For the text-containing cell, return its midpoint in (X, Y) coordinate format. 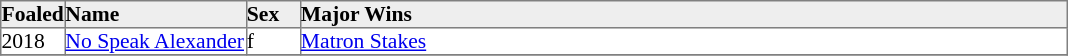
Name (156, 14)
Major Wins (683, 14)
Sex (273, 14)
No Speak Alexander (156, 42)
Matron Stakes (683, 42)
Foaled (33, 14)
f (273, 42)
2018 (33, 42)
